Scan for the cell matching the given text and deliver its [X, Y] coordinate at center. 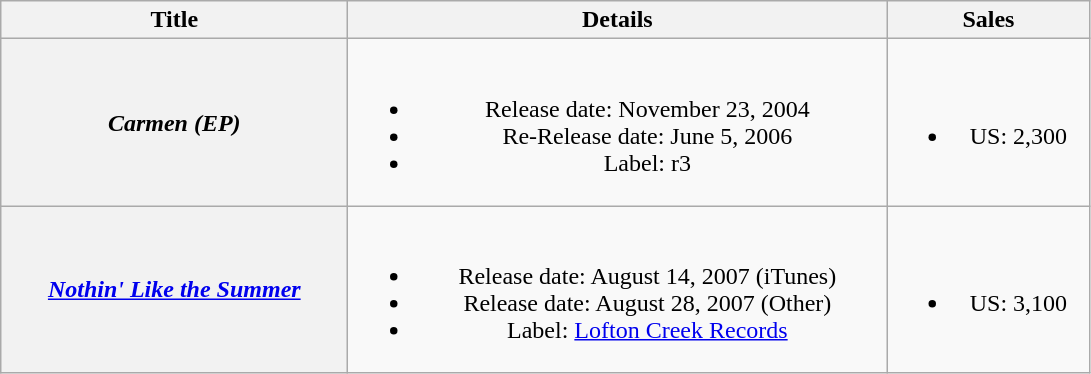
Details [618, 20]
Release date: November 23, 2004Re-Release date: June 5, 2006Label: r3 [618, 122]
Carmen (EP) [174, 122]
Title [174, 20]
Sales [988, 20]
Release date: August 14, 2007 (iTunes)Release date: August 28, 2007 (Other)Label: Lofton Creek Records [618, 290]
Nothin' Like the Summer [174, 290]
US: 3,100 [988, 290]
US: 2,300 [988, 122]
